Locate the cell with the specified text and output its [X, Y] center coordinate. 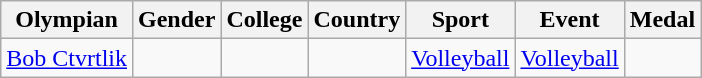
College [264, 20]
Gender [176, 20]
Bob Ctvrtlik [67, 58]
Olympian [67, 20]
Medal [662, 20]
Country [357, 20]
Sport [460, 20]
Event [570, 20]
